Return the [x, y] coordinate for the center point of the cell that contains the specified text.  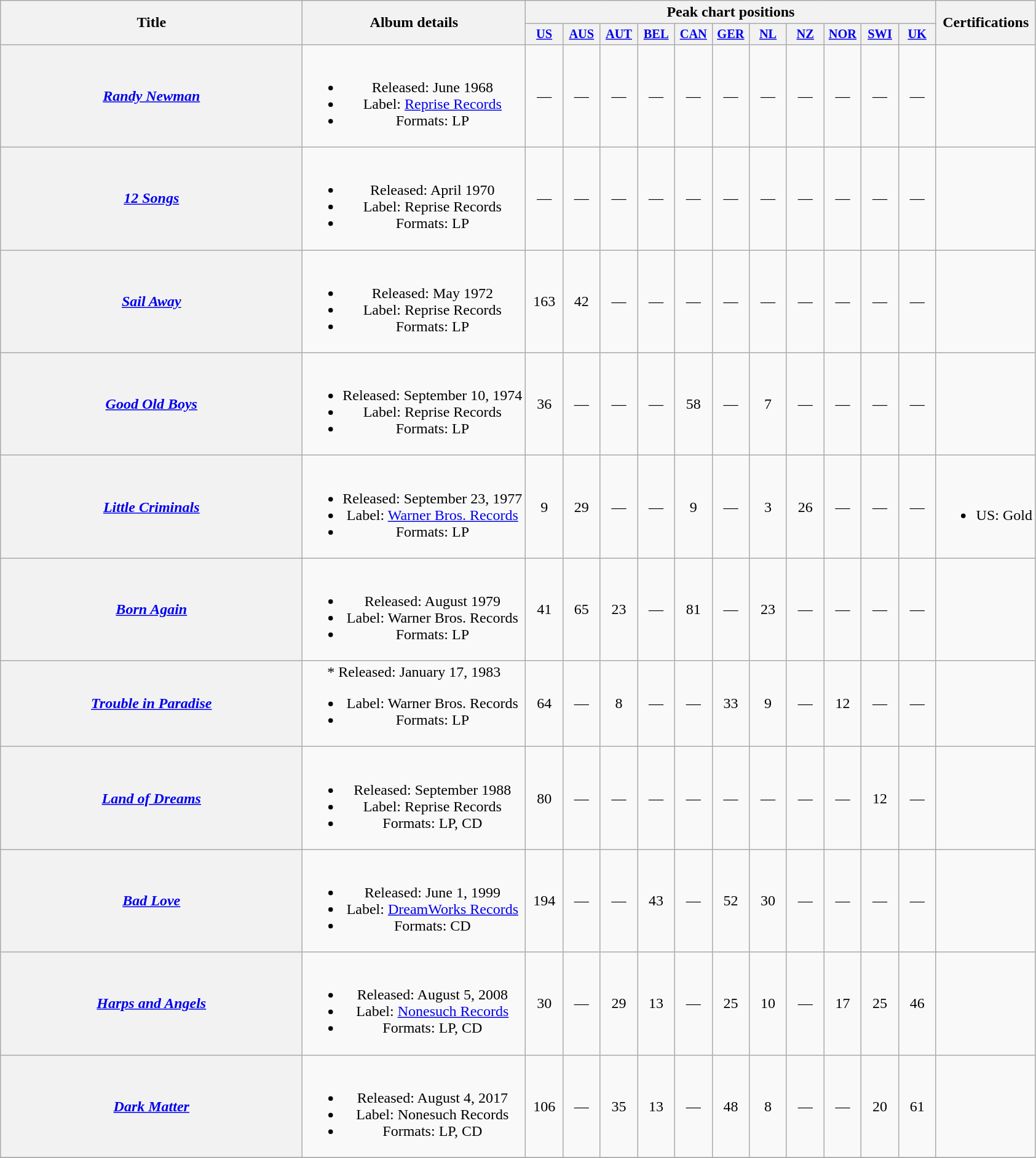
Good Old Boys [151, 404]
194 [545, 901]
NOR [842, 34]
US [545, 34]
SWI [880, 34]
UK [917, 34]
Released: September 10, 1974Label: Reprise RecordsFormats: LP [414, 404]
Land of Dreams [151, 798]
10 [769, 1003]
80 [545, 798]
Released: August 1979Label: Warner Bros. RecordsFormats: LP [414, 610]
20 [880, 1106]
Released: June 1968Label: Reprise RecordsFormats: LP [414, 96]
12 Songs [151, 199]
43 [657, 901]
41 [545, 610]
NZ [805, 34]
Little Criminals [151, 506]
Released: May 1972Label: Reprise RecordsFormats: LP [414, 301]
3 [769, 506]
Released: August 4, 2017Label: Nonesuch RecordsFormats: LP, CD [414, 1106]
Released: September 23, 1977Label: Warner Bros. RecordsFormats: LP [414, 506]
Peak chart positions [730, 12]
Released: April 1970Label: Reprise RecordsFormats: LP [414, 199]
61 [917, 1106]
33 [730, 704]
46 [917, 1003]
35 [619, 1106]
Certifications [986, 23]
Randy Newman [151, 96]
US: Gold [986, 506]
163 [545, 301]
26 [805, 506]
GER [730, 34]
7 [769, 404]
Dark Matter [151, 1106]
Album details [414, 23]
Released: August 5, 2008Label: Nonesuch RecordsFormats: LP, CD [414, 1003]
48 [730, 1106]
Born Again [151, 610]
17 [842, 1003]
64 [545, 704]
Bad Love [151, 901]
52 [730, 901]
BEL [657, 34]
CAN [694, 34]
58 [694, 404]
106 [545, 1106]
65 [582, 610]
Sail Away [151, 301]
AUT [619, 34]
Released: September 1988Label: Reprise RecordsFormats: LP, CD [414, 798]
NL [769, 34]
* Released: January 17, 1983Label: Warner Bros. RecordsFormats: LP [414, 704]
81 [694, 610]
42 [582, 301]
AUS [582, 34]
Harps and Angels [151, 1003]
Title [151, 23]
Trouble in Paradise [151, 704]
36 [545, 404]
Released: June 1, 1999Label: DreamWorks RecordsFormats: CD [414, 901]
